Locate the cell with the specified text and output its [X, Y] center coordinate. 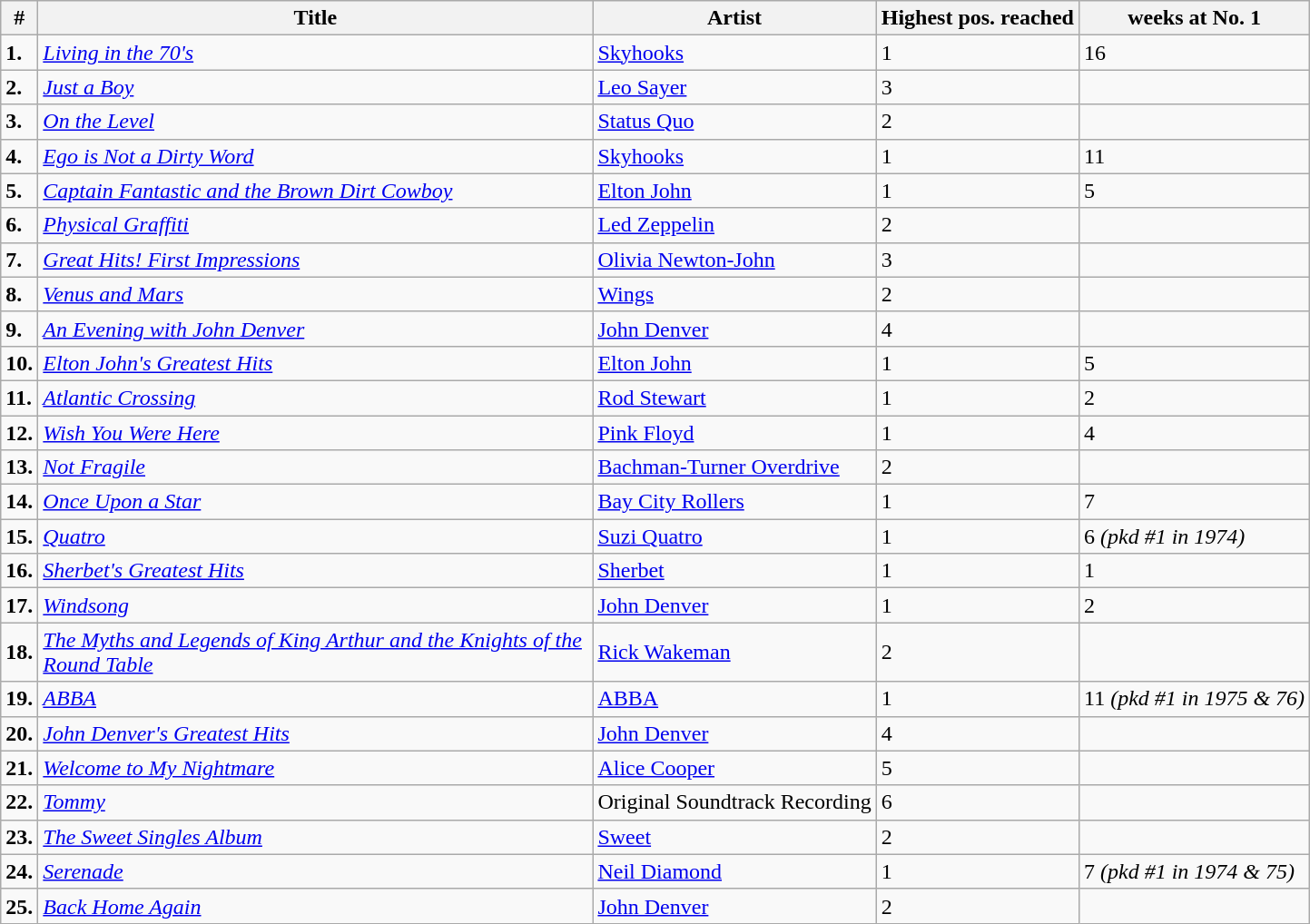
Suzi Quatro [734, 536]
Not Fragile [316, 467]
Great Hits! First Impressions [316, 260]
Elton John's Greatest Hits [316, 363]
weeks at No. 1 [1194, 18]
19. [20, 699]
Bachman-Turner Overdrive [734, 467]
1. [20, 53]
Rod Stewart [734, 398]
16. [20, 571]
Serenade [316, 871]
Olivia Newton-John [734, 260]
22. [20, 802]
16 [1194, 53]
11 (pkd #1 in 1975 & 76) [1194, 699]
7 [1194, 502]
4. [20, 156]
21. [20, 768]
Captain Fantastic and the Brown Dirt Cowboy [316, 191]
The Sweet Singles Album [316, 837]
Atlantic Crossing [316, 398]
Wings [734, 294]
6. [20, 225]
Quatro [316, 536]
Highest pos. reached [977, 18]
Original Soundtrack Recording [734, 802]
The Myths and Legends of King Arthur and the Knights of the Round Table [316, 652]
Just a Boy [316, 87]
Title [316, 18]
# [20, 18]
9. [20, 329]
6 (pkd #1 in 1974) [1194, 536]
On the Level [316, 122]
Status Quo [734, 122]
John Denver's Greatest Hits [316, 733]
Welcome to My Nightmare [316, 768]
15. [20, 536]
5. [20, 191]
Bay City Rollers [734, 502]
Tommy [316, 802]
11 [1194, 156]
23. [20, 837]
Led Zeppelin [734, 225]
12. [20, 433]
10. [20, 363]
11. [20, 398]
25. [20, 906]
Once Upon a Star [316, 502]
Physical Graffiti [316, 225]
18. [20, 652]
8. [20, 294]
6 [977, 802]
3. [20, 122]
Sweet [734, 837]
Windsong [316, 605]
An Evening with John Denver [316, 329]
7 (pkd #1 in 1974 & 75) [1194, 871]
Rick Wakeman [734, 652]
Sherbet [734, 571]
Back Home Again [316, 906]
Wish You Were Here [316, 433]
24. [20, 871]
17. [20, 605]
Living in the 70's [316, 53]
14. [20, 502]
7. [20, 260]
Venus and Mars [316, 294]
Neil Diamond [734, 871]
Leo Sayer [734, 87]
2. [20, 87]
13. [20, 467]
Ego is Not a Dirty Word [316, 156]
Artist [734, 18]
Alice Cooper [734, 768]
Pink Floyd [734, 433]
Sherbet's Greatest Hits [316, 571]
20. [20, 733]
